From the cell containing the given text, extract its center point as (X, Y) coordinate. 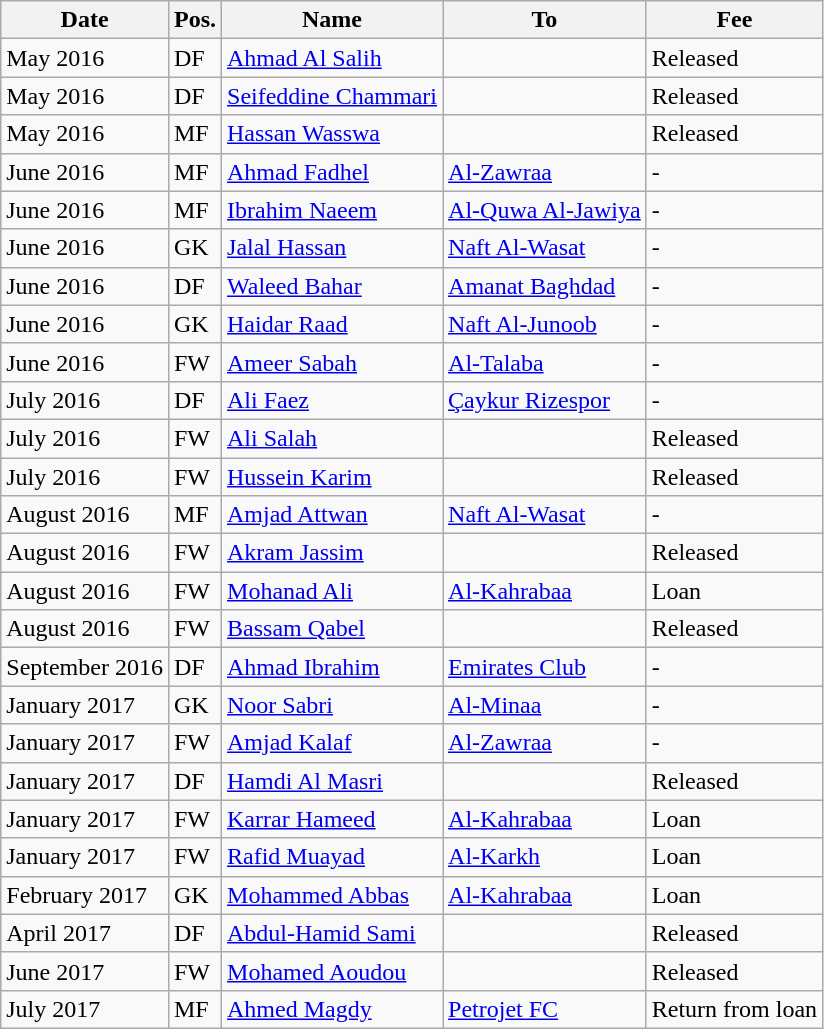
Jalal Hassan (332, 248)
Hamdi Al Masri (332, 781)
Naft Al-Junoob (545, 324)
September 2016 (85, 667)
Bassam Qabel (332, 629)
Ibrahim Naeem (332, 210)
Ahmad Fadhel (332, 172)
July 2017 (85, 1009)
Çaykur Rizespor (545, 400)
Seifeddine Chammari (332, 96)
Fee (734, 20)
Mohamed Aoudou (332, 971)
Ameer Sabah (332, 362)
Haidar Raad (332, 324)
Ahmad Ibrahim (332, 667)
Rafid Muayad (332, 857)
Waleed Bahar (332, 286)
Karrar Hameed (332, 819)
June 2017 (85, 971)
Amjad Kalaf (332, 743)
Pos. (194, 20)
Petrojet FC (545, 1009)
Ali Faez (332, 400)
Ahmad Al Salih (332, 58)
Noor Sabri (332, 705)
February 2017 (85, 895)
Al-Talaba (545, 362)
Mohammed Abbas (332, 895)
Abdul-Hamid Sami (332, 933)
Hassan Wasswa (332, 134)
Ahmed Magdy (332, 1009)
April 2017 (85, 933)
Hussein Karim (332, 477)
Al-Karkh (545, 857)
Al-Minaa (545, 705)
Emirates Club (545, 667)
Return from loan (734, 1009)
Ali Salah (332, 438)
Akram Jassim (332, 553)
Name (332, 20)
Amjad Attwan (332, 515)
Date (85, 20)
Al-Quwa Al-Jawiya (545, 210)
Mohanad Ali (332, 591)
Amanat Baghdad (545, 286)
To (545, 20)
